Return the (X, Y) coordinate for the center point of the cell that contains the specified text.  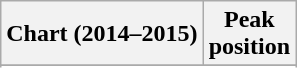
Peakposition (249, 34)
Chart (2014–2015) (102, 34)
